Search for the cell housing the specified text and yield its (X, Y) center coordinate. 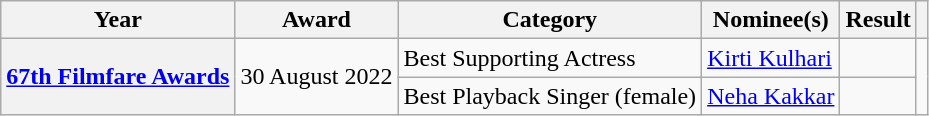
Neha Kakkar (771, 96)
67th Filmfare Awards (118, 77)
30 August 2022 (316, 77)
Best Supporting Actress (550, 58)
Result (878, 20)
Best Playback Singer (female) (550, 96)
Year (118, 20)
Nominee(s) (771, 20)
Kirti Kulhari (771, 58)
Category (550, 20)
Award (316, 20)
